Output the [X, Y] coordinate of the center of the cell containing the given text.  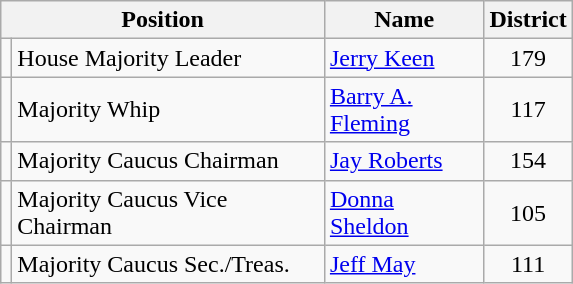
105 [528, 212]
Position [163, 20]
Majority Whip [168, 110]
Jerry Keen [404, 58]
154 [528, 161]
111 [528, 264]
Barry A. Fleming [404, 110]
House Majority Leader [168, 58]
117 [528, 110]
Jay Roberts [404, 161]
Majority Caucus Chairman [168, 161]
Name [404, 20]
Donna Sheldon [404, 212]
179 [528, 58]
District [528, 20]
Jeff May [404, 264]
Majority Caucus Vice Chairman [168, 212]
Majority Caucus Sec./Treas. [168, 264]
